Search for the cell housing the specified text and yield its [X, Y] center coordinate. 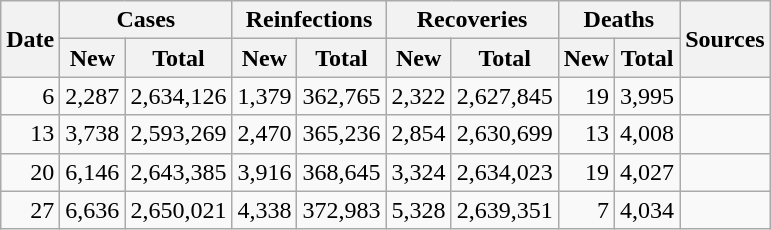
2,593,269 [178, 134]
6,146 [92, 172]
2,639,351 [504, 210]
4,027 [648, 172]
2,634,126 [178, 96]
6 [30, 96]
1,379 [264, 96]
3,738 [92, 134]
3,324 [418, 172]
2,627,845 [504, 96]
Deaths [618, 20]
2,634,023 [504, 172]
4,034 [648, 210]
Date [30, 39]
20 [30, 172]
5,328 [418, 210]
2,630,699 [504, 134]
3,916 [264, 172]
6,636 [92, 210]
2,470 [264, 134]
4,008 [648, 134]
27 [30, 210]
3,995 [648, 96]
2,287 [92, 96]
7 [586, 210]
368,645 [342, 172]
Reinfections [309, 20]
Cases [146, 20]
365,236 [342, 134]
Sources [726, 39]
2,643,385 [178, 172]
Recoveries [472, 20]
2,854 [418, 134]
372,983 [342, 210]
362,765 [342, 96]
4,338 [264, 210]
2,322 [418, 96]
2,650,021 [178, 210]
